Identify which cell holds the provided text, then report its [x, y] central coordinate. 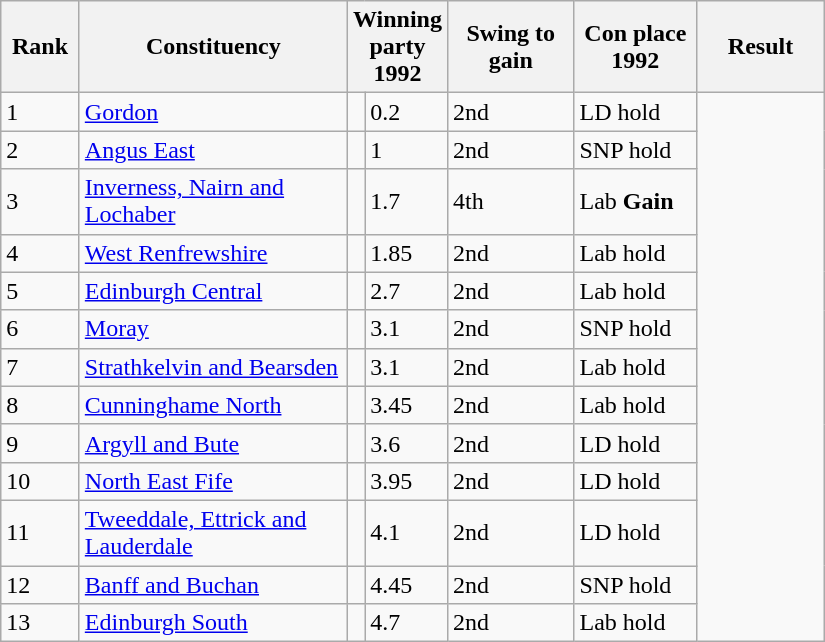
4.7 [406, 623]
North East Fife [213, 481]
Result [761, 47]
2.7 [406, 291]
Swing to gain [510, 47]
Inverness, Nairn and Lochaber [213, 202]
3 [40, 202]
Edinburgh South [213, 623]
1.85 [406, 253]
4.1 [406, 532]
1.7 [406, 202]
Banff and Buchan [213, 585]
6 [40, 329]
8 [40, 405]
Tweeddale, Ettrick and Lauderdale [213, 532]
11 [40, 532]
5 [40, 291]
4.45 [406, 585]
Winning party 1992 [397, 47]
Angus East [213, 150]
10 [40, 481]
3.45 [406, 405]
Con place 1992 [636, 47]
Cunninghame North [213, 405]
4 [40, 253]
Constituency [213, 47]
West Renfrewshire [213, 253]
3.6 [406, 443]
Argyll and Bute [213, 443]
12 [40, 585]
9 [40, 443]
Rank [40, 47]
13 [40, 623]
Moray [213, 329]
7 [40, 367]
Gordon [213, 112]
Edinburgh Central [213, 291]
4th [510, 202]
2 [40, 150]
3.95 [406, 481]
Strathkelvin and Bearsden [213, 367]
0.2 [406, 112]
Lab Gain [636, 202]
